Provide the [x, y] coordinate of the cell's center where the given text is located.  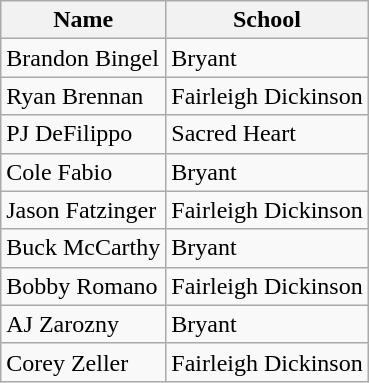
Sacred Heart [267, 134]
PJ DeFilippo [84, 134]
AJ Zarozny [84, 324]
Jason Fatzinger [84, 210]
Corey Zeller [84, 362]
Brandon Bingel [84, 58]
School [267, 20]
Cole Fabio [84, 172]
Buck McCarthy [84, 248]
Bobby Romano [84, 286]
Name [84, 20]
Ryan Brennan [84, 96]
